From the cell containing the given text, extract its center point as [x, y] coordinate. 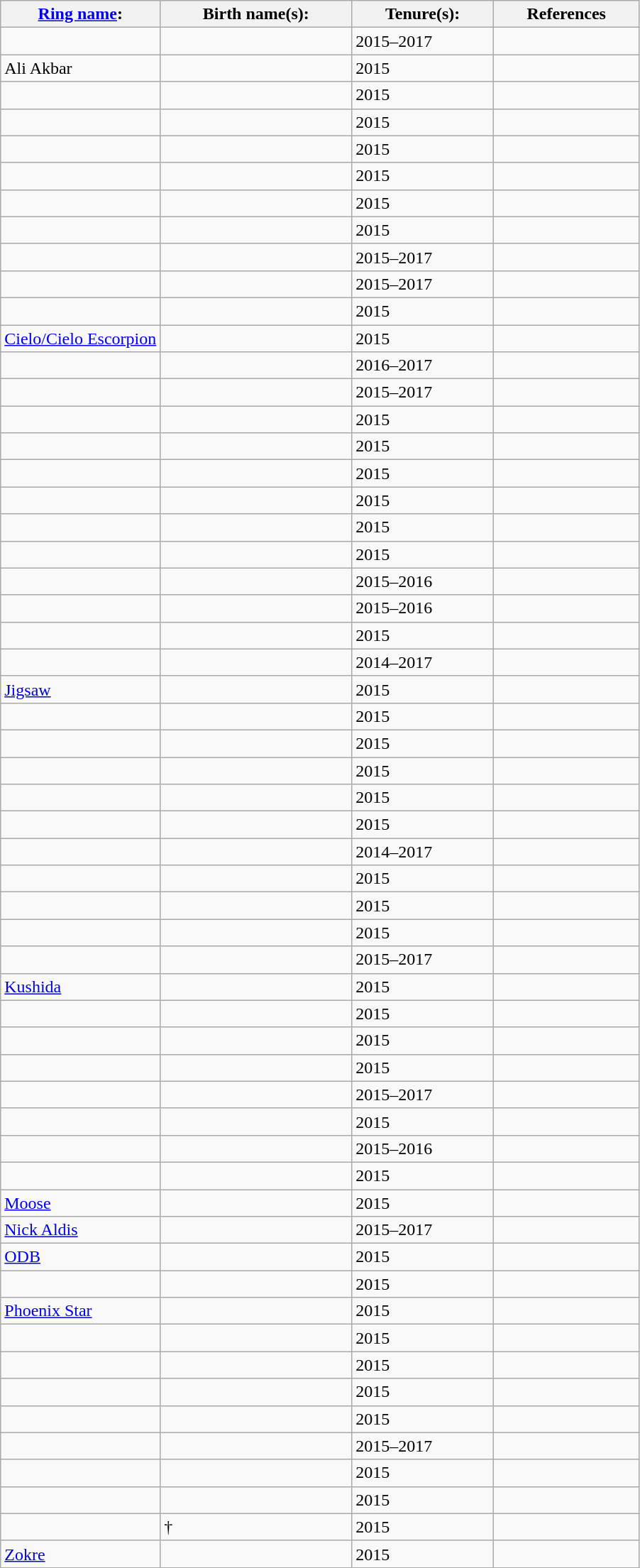
Birth name(s): [256, 14]
Ring name: [81, 14]
Phoenix Star [81, 1311]
References [566, 14]
Jigsaw [81, 689]
Zokre [81, 1554]
† [256, 1527]
2016–2017 [423, 366]
Nick Aldis [81, 1230]
Cielo/Cielo Escorpion [81, 339]
Tenure(s): [423, 14]
Ali Akbar [81, 68]
ODB [81, 1257]
Moose [81, 1203]
Kushida [81, 987]
